Capture the cell that displays the provided text and extract its [X, Y] central coordinate. 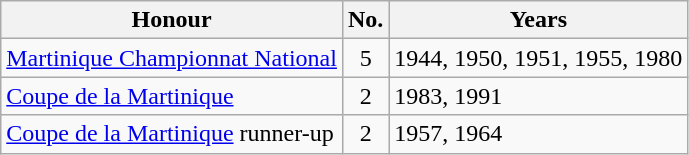
1944, 1950, 1951, 1955, 1980 [538, 58]
1983, 1991 [538, 96]
No. [365, 20]
Martinique Championnat National [172, 58]
1957, 1964 [538, 134]
Coupe de la Martinique runner-up [172, 134]
Years [538, 20]
Coupe de la Martinique [172, 96]
Honour [172, 20]
5 [365, 58]
